Locate the cell with the specified text and output its (X, Y) center coordinate. 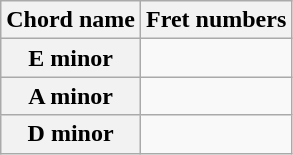
E minor (71, 58)
A minor (71, 96)
D minor (71, 134)
Fret numbers (216, 20)
Chord name (71, 20)
